Scan for the cell matching the given text and deliver its (X, Y) coordinate at center. 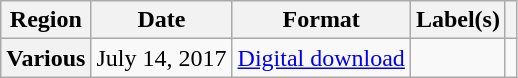
Label(s) (458, 20)
Date (162, 20)
July 14, 2017 (162, 58)
Region (46, 20)
Various (46, 58)
Digital download (321, 58)
Format (321, 20)
